Output the (X, Y) coordinate of the center of the cell containing the given text.  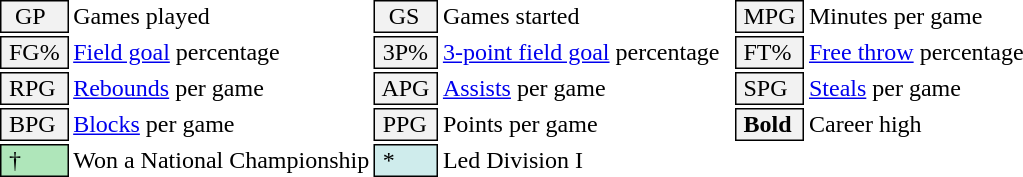
Assists per game (586, 88)
Field goal percentage (222, 52)
3P% (406, 52)
FG% (34, 52)
SPG (769, 88)
Games started (586, 16)
3-point field goal percentage (586, 52)
APG (406, 88)
BPG (34, 124)
* (406, 160)
Rebounds per game (222, 88)
GP (34, 16)
Points per game (586, 124)
MPG (769, 16)
† (34, 160)
Bold (769, 124)
GS (406, 16)
Games played (222, 16)
RPG (34, 88)
Blocks per game (222, 124)
Won a National Championship (222, 160)
FT% (769, 52)
PPG (406, 124)
Led Division I (586, 160)
